Pinpoint the cell where the given text exists, returning its [X, Y] midpoint coordinate. 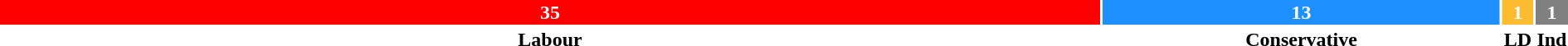
13 [1301, 12]
35 [550, 12]
